Locate the cell with the specified text and output its [X, Y] center coordinate. 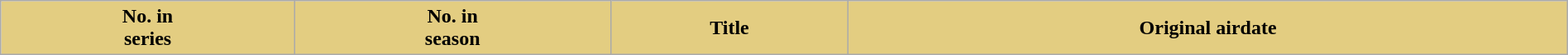
No. inseason [452, 28]
Original airdate [1207, 28]
Title [729, 28]
No. inseries [148, 28]
